Determine the (X, Y) coordinate at the center of the cell enclosing the given text.  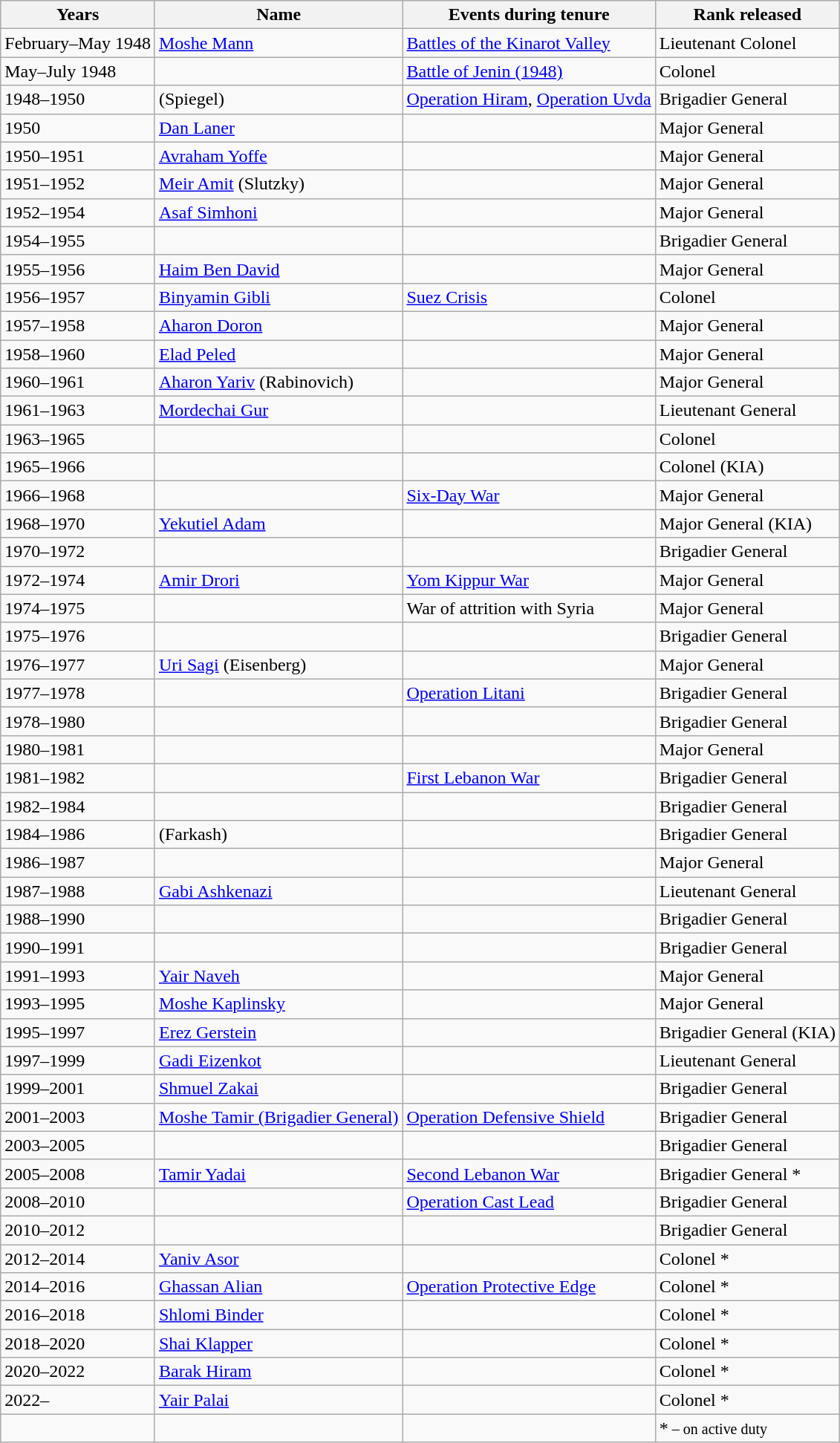
1978–1980 (78, 721)
1970–1972 (78, 552)
1966–1968 (78, 495)
1986–1987 (78, 863)
Name (278, 15)
1984–1986 (78, 835)
2008–2010 (78, 1202)
Barak Hiram (278, 1372)
Shlomi Binder (278, 1315)
1950–1951 (78, 156)
1968–1970 (78, 524)
1950 (78, 128)
1956–1957 (78, 297)
1991–1993 (78, 976)
1990–1991 (78, 948)
Suez Crisis (529, 297)
Yair Palai (278, 1400)
1961–1963 (78, 411)
Uri Sagi (Eisenberg) (278, 665)
Six-Day War (529, 495)
1999–2001 (78, 1089)
Shmuel Zakai (278, 1089)
Colonel (KIA) (747, 467)
Gadi Eizenkot (278, 1061)
1993–1995 (78, 1004)
1982–1984 (78, 806)
Operation Litani (529, 693)
Brigadier General * (747, 1173)
Lieutenant Colonel (747, 43)
2010–2012 (78, 1230)
Operation Cast Lead (529, 1202)
Years (78, 15)
Amir Drori (278, 580)
Meir Amit (Slutzky) (278, 184)
1997–1999 (78, 1061)
1980–1981 (78, 749)
1955–1956 (78, 269)
Elad Peled (278, 354)
1952–1954 (78, 212)
2020–2022 (78, 1372)
2012–2014 (78, 1259)
Haim Ben David (278, 269)
Operation Protective Edge (529, 1287)
Moshe Mann (278, 43)
Aharon Doron (278, 325)
Yom Kippur War (529, 580)
February–May 1948 (78, 43)
1987–1988 (78, 891)
1963–1965 (78, 439)
War of attrition with Syria (529, 608)
Erez Gerstein (278, 1032)
2005–2008 (78, 1173)
Moshe Kaplinsky (278, 1004)
Mordechai Gur (278, 411)
1974–1975 (78, 608)
Asaf Simhoni (278, 212)
2003–2005 (78, 1145)
Tamir Yadai (278, 1173)
(Farkash) (278, 835)
Rank released (747, 15)
First Lebanon War (529, 778)
2001–2003 (78, 1117)
1965–1966 (78, 467)
Events during tenure (529, 15)
* – on active duty (747, 1428)
Shai Klapper (278, 1343)
Binyamin Gibli (278, 297)
Moshe Tamir (Brigadier General) (278, 1117)
1988–1990 (78, 919)
2016–2018 (78, 1315)
1977–1978 (78, 693)
Ghassan Alian (278, 1287)
Operation Defensive Shield (529, 1117)
(Spiegel) (278, 100)
Major General (KIA) (747, 524)
2014–2016 (78, 1287)
1975–1976 (78, 636)
Gabi Ashkenazi (278, 891)
1958–1960 (78, 354)
Battle of Jenin (1948) (529, 71)
1951–1952 (78, 184)
1948–1950 (78, 100)
Brigadier General (KIA) (747, 1032)
1981–1982 (78, 778)
1954–1955 (78, 241)
Yaniv Asor (278, 1259)
1976–1977 (78, 665)
Dan Laner (278, 128)
Yekutiel Adam (278, 524)
Battles of the Kinarot Valley (529, 43)
1960–1961 (78, 382)
Avraham Yoffe (278, 156)
1957–1958 (78, 325)
May–July 1948 (78, 71)
1972–1974 (78, 580)
Second Lebanon War (529, 1173)
2018–2020 (78, 1343)
Operation Hiram, Operation Uvda (529, 100)
Yair Naveh (278, 976)
1995–1997 (78, 1032)
Aharon Yariv (Rabinovich) (278, 382)
2022– (78, 1400)
